Locate the cell with the specified text and output its (X, Y) center coordinate. 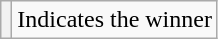
Indicates the winner (115, 20)
